Return [X, Y] of the center of cell containing provided text 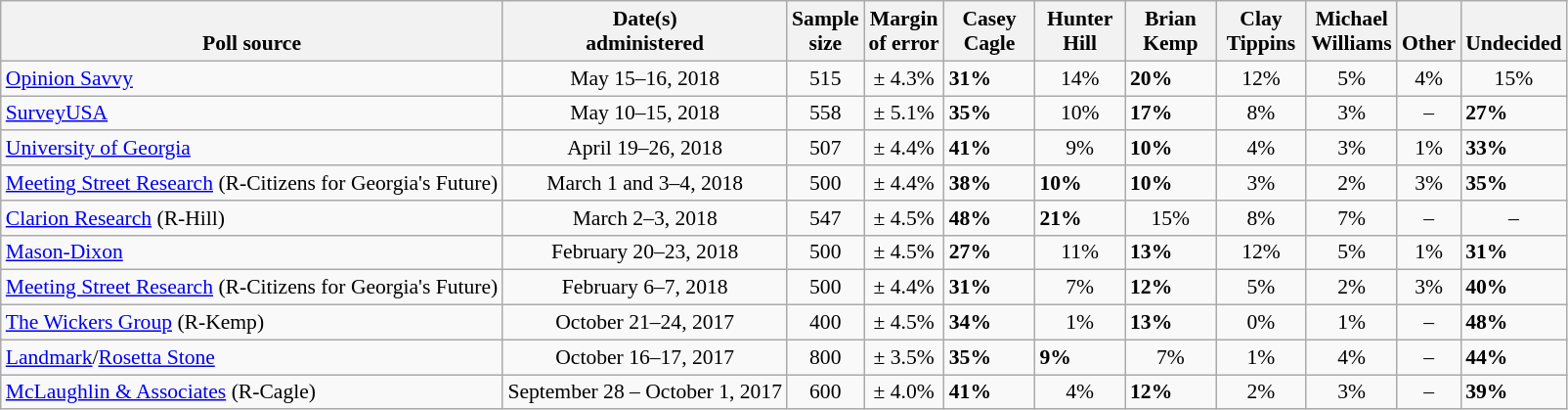
Other [1429, 31]
Poll source [252, 31]
October 21–24, 2017 [645, 323]
14% [1079, 78]
March 2–3, 2018 [645, 218]
± 5.1% [904, 114]
34% [989, 323]
Clarion Research (R-Hill) [252, 218]
October 16–17, 2017 [645, 357]
600 [825, 392]
± 3.5% [904, 357]
17% [1171, 114]
February 6–7, 2018 [645, 288]
May 10–15, 2018 [645, 114]
University of Georgia [252, 149]
SurveyUSA [252, 114]
400 [825, 323]
40% [1513, 288]
Undecided [1513, 31]
ClayTippins [1261, 31]
44% [1513, 357]
BrianKemp [1171, 31]
May 15–16, 2018 [645, 78]
Marginof error [904, 31]
800 [825, 357]
± 4.3% [904, 78]
HunterHill [1079, 31]
Landmark/Rosetta Stone [252, 357]
11% [1079, 252]
McLaughlin & Associates (R-Cagle) [252, 392]
Date(s)administered [645, 31]
515 [825, 78]
21% [1079, 218]
March 1 and 3–4, 2018 [645, 183]
CaseyCagle [989, 31]
April 19–26, 2018 [645, 149]
± 4.0% [904, 392]
Samplesize [825, 31]
September 28 – October 1, 2017 [645, 392]
MichaelWilliams [1351, 31]
558 [825, 114]
20% [1171, 78]
547 [825, 218]
38% [989, 183]
The Wickers Group (R-Kemp) [252, 323]
Opinion Savvy [252, 78]
39% [1513, 392]
33% [1513, 149]
507 [825, 149]
0% [1261, 323]
February 20–23, 2018 [645, 252]
Mason-Dixon [252, 252]
